Detect which cell encompasses the target text, then output its (x, y) center coordinate. 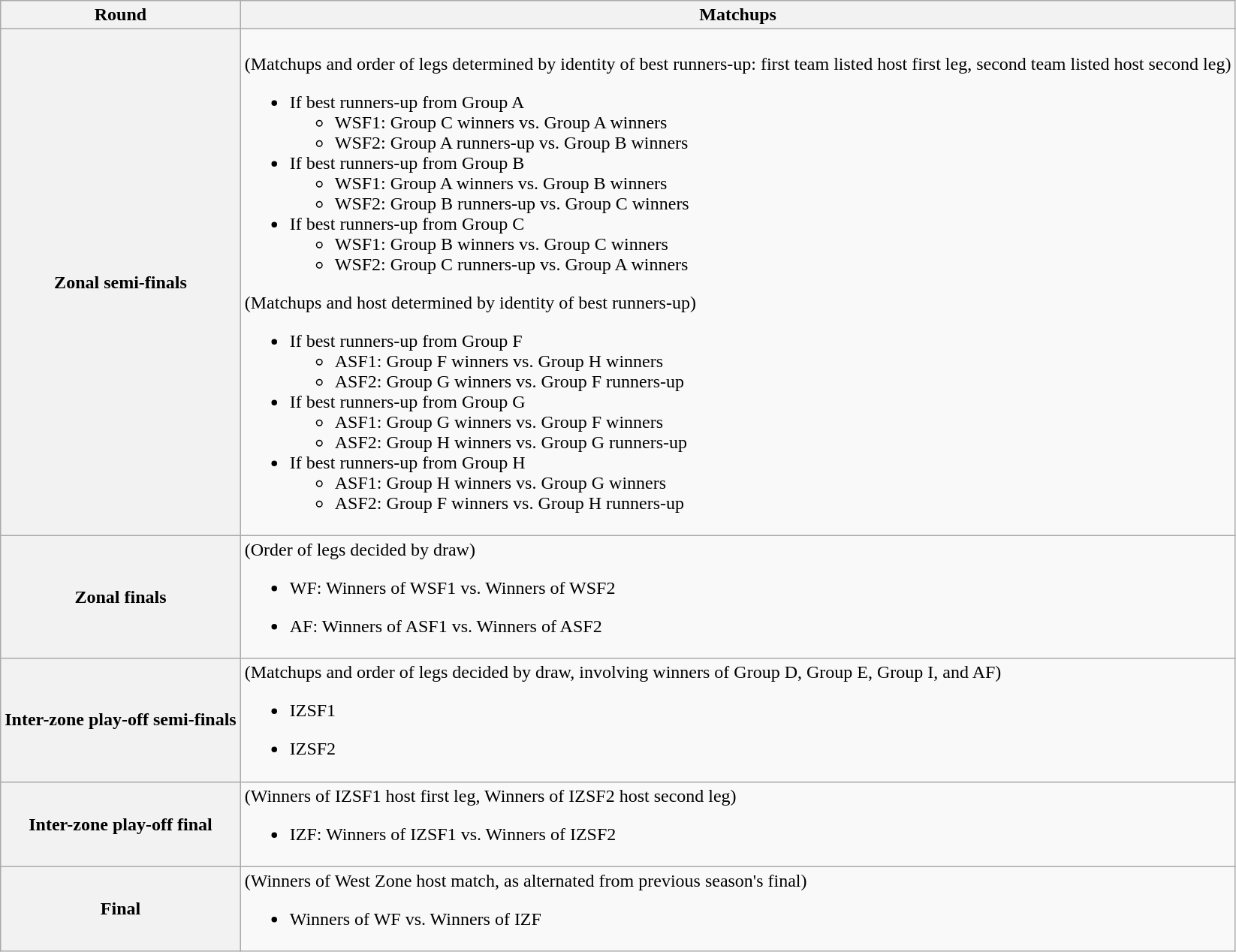
Inter-zone play-off final (120, 824)
(Winners of West Zone host match, as alternated from previous season's final)Winners of WF vs. Winners of IZF (737, 908)
Final (120, 908)
Inter-zone play-off semi-finals (120, 720)
Zonal semi-finals (120, 282)
(Matchups and order of legs decided by draw, involving winners of Group D, Group E, Group I, and AF) IZSF1IZSF2 (737, 720)
(Order of legs decided by draw) WF: Winners of WSF1 vs. Winners of WSF2AF: Winners of ASF1 vs. Winners of ASF2 (737, 597)
Matchups (737, 15)
Zonal finals (120, 597)
(Winners of IZSF1 host first leg, Winners of IZSF2 host second leg)IZF: Winners of IZSF1 vs. Winners of IZSF2 (737, 824)
Round (120, 15)
